Determine the [X, Y] coordinate at the center of the cell enclosing the given text.  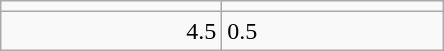
4.5 [112, 31]
0.5 [332, 31]
